Search for the cell housing the specified text and yield its [x, y] center coordinate. 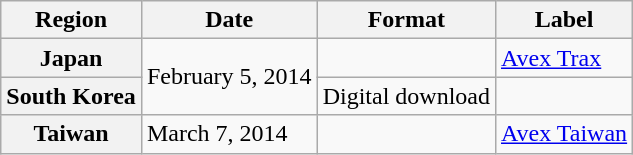
Taiwan [72, 134]
Avex Trax [564, 58]
Date [229, 20]
March 7, 2014 [229, 134]
South Korea [72, 96]
Avex Taiwan [564, 134]
Format [406, 20]
Label [564, 20]
Region [72, 20]
Digital download [406, 96]
Japan [72, 58]
February 5, 2014 [229, 77]
